Pinpoint the cell where the given text exists, returning its [X, Y] midpoint coordinate. 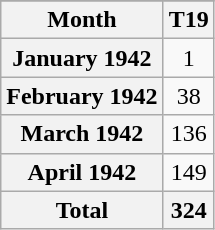
Total [82, 210]
T19 [188, 20]
324 [188, 210]
149 [188, 172]
1 [188, 58]
January 1942 [82, 58]
38 [188, 96]
136 [188, 134]
March 1942 [82, 134]
February 1942 [82, 96]
April 1942 [82, 172]
Month [82, 20]
